Return [X, Y] of the center of cell containing provided text 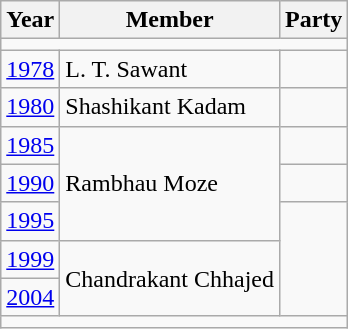
1985 [30, 145]
Year [30, 20]
2004 [30, 297]
L. T. Sawant [170, 69]
1980 [30, 107]
1999 [30, 259]
Rambhau Moze [170, 183]
1978 [30, 69]
1995 [30, 221]
Member [170, 20]
Chandrakant Chhajed [170, 278]
Shashikant Kadam [170, 107]
1990 [30, 183]
Party [313, 20]
